Return the [x, y] coordinate for the center point of the cell that contains the specified text.  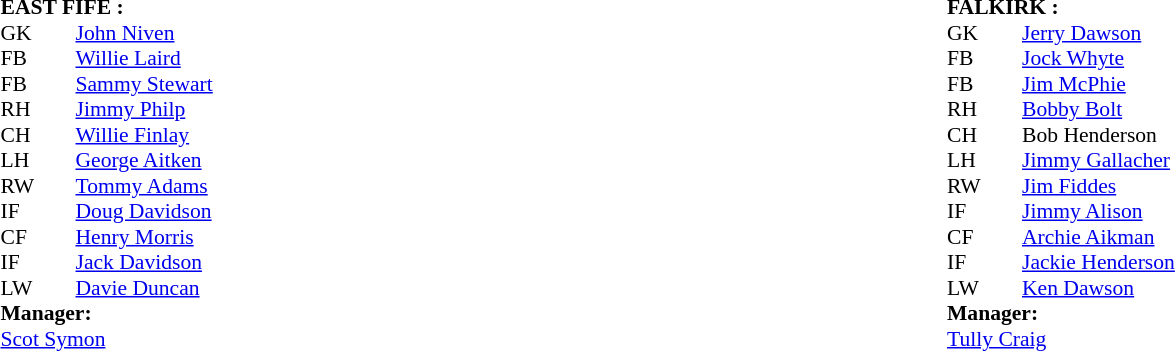
George Aitken [144, 161]
Jim McPhie [1098, 84]
Doug Davidson [144, 211]
Bob Henderson [1098, 135]
Jerry Dawson [1098, 33]
Henry Morris [144, 237]
Jack Davidson [144, 263]
Tommy Adams [144, 186]
Sammy Stewart [144, 84]
Jimmy Alison [1098, 211]
Jim Fiddes [1098, 186]
Bobby Bolt [1098, 109]
Jimmy Philp [144, 109]
Jackie Henderson [1098, 263]
John Niven [144, 33]
Jimmy Gallacher [1098, 161]
Davie Duncan [144, 288]
Willie Laird [144, 59]
Archie Aikman [1098, 237]
Jock Whyte [1098, 59]
Willie Finlay [144, 135]
Ken Dawson [1098, 288]
